Detect which cell encompasses the target text, then output its (x, y) center coordinate. 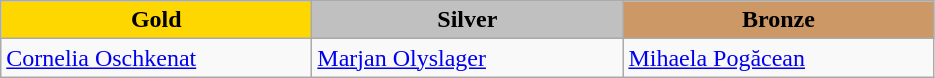
Silver (468, 20)
Mihaela Pogăcean (778, 58)
Bronze (778, 20)
Cornelia Oschkenat (156, 58)
Gold (156, 20)
Marjan Olyslager (468, 58)
